Detect which cell encompasses the target text, then output its [x, y] center coordinate. 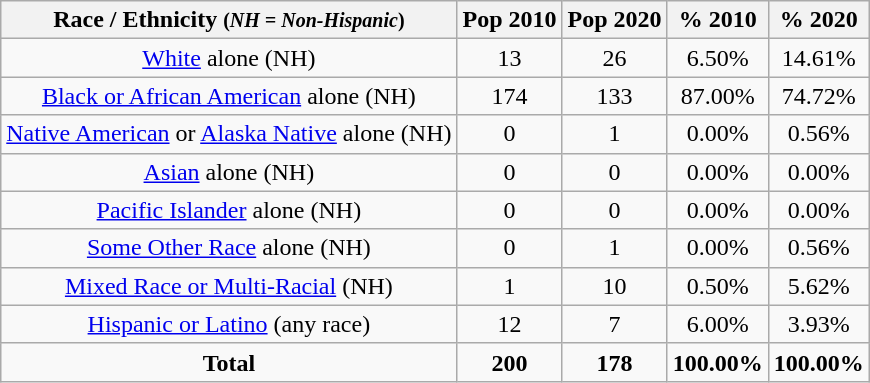
White alone (NH) [229, 58]
5.62% [818, 286]
Total [229, 362]
Black or African American alone (NH) [229, 96]
14.61% [818, 58]
12 [510, 324]
3.93% [818, 324]
Pop 2010 [510, 20]
200 [510, 362]
13 [510, 58]
74.72% [818, 96]
Race / Ethnicity (NH = Non-Hispanic) [229, 20]
% 2020 [818, 20]
Pacific Islander alone (NH) [229, 210]
Asian alone (NH) [229, 172]
% 2010 [718, 20]
Pop 2020 [614, 20]
7 [614, 324]
174 [510, 96]
10 [614, 286]
6.00% [718, 324]
178 [614, 362]
133 [614, 96]
0.50% [718, 286]
Native American or Alaska Native alone (NH) [229, 134]
Some Other Race alone (NH) [229, 248]
Hispanic or Latino (any race) [229, 324]
Mixed Race or Multi-Racial (NH) [229, 286]
87.00% [718, 96]
6.50% [718, 58]
26 [614, 58]
